Identify which cell holds the provided text, then report its (X, Y) central coordinate. 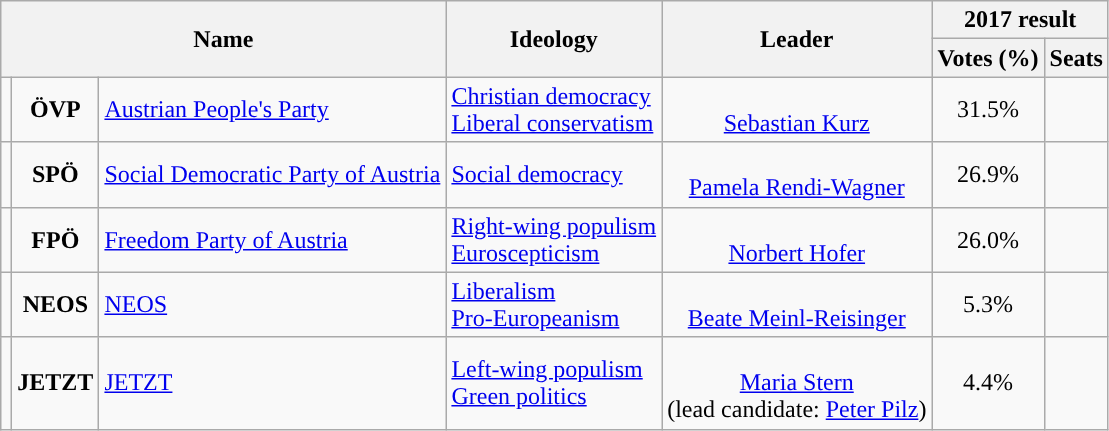
Social Democratic Party of Austria (272, 174)
5.3% (988, 304)
Leader (797, 39)
26.9% (988, 174)
FPÖ (56, 240)
Norbert Hofer (797, 240)
Ideology (554, 39)
Maria Stern(lead candidate: Peter Pilz) (797, 383)
31.5% (988, 110)
2017 result (1020, 20)
Name (224, 39)
Right-wing populismEuroscepticism (554, 240)
Austrian People's Party (272, 110)
ÖVP (56, 110)
Social democracy (554, 174)
Sebastian Kurz (797, 110)
Freedom Party of Austria (272, 240)
Seats (1076, 58)
LiberalismPro-Europeanism (554, 304)
Left-wing populismGreen politics (554, 383)
Christian democracyLiberal conservatism (554, 110)
Votes (%) (988, 58)
SPÖ (56, 174)
Pamela Rendi-Wagner (797, 174)
Beate Meinl-Reisinger (797, 304)
26.0% (988, 240)
4.4% (988, 383)
